Extract the (x, y) coordinate from the center of the cell holding the provided text.  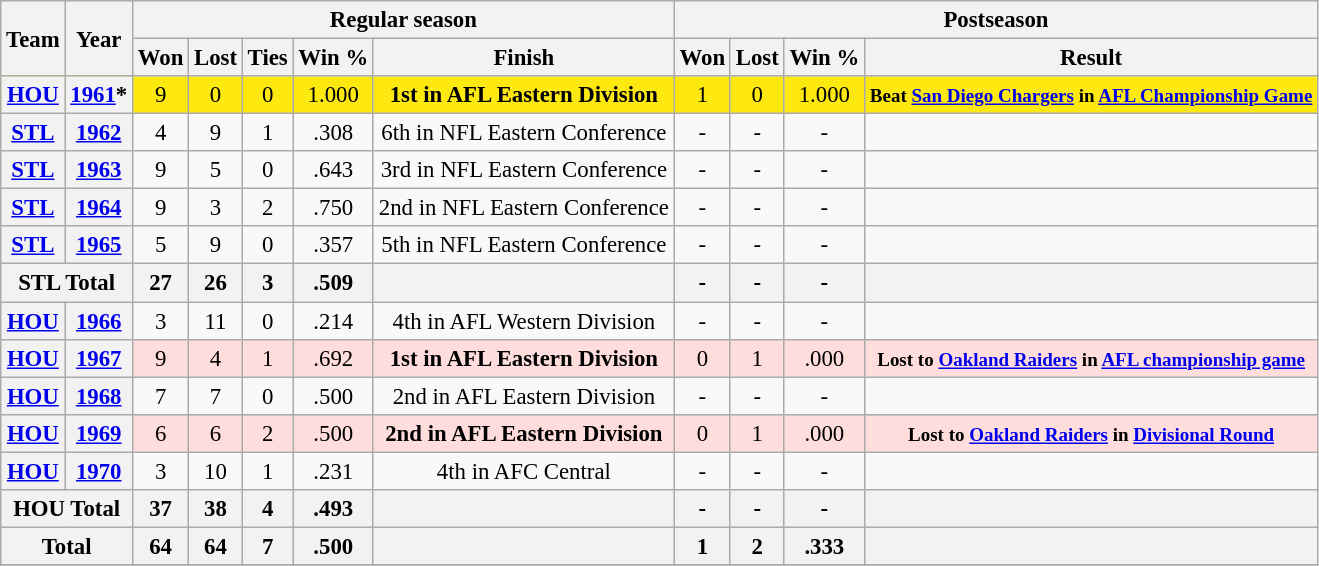
Regular season (403, 20)
1966 (99, 321)
.333 (824, 546)
2nd in NFL Eastern Conference (524, 208)
Postseason (996, 20)
.643 (333, 170)
1970 (99, 471)
.509 (333, 283)
3rd in NFL Eastern Conference (524, 170)
1964 (99, 208)
.357 (333, 245)
STL Total (67, 283)
5th in NFL Eastern Conference (524, 245)
.308 (333, 133)
4th in AFL Western Division (524, 321)
Year (99, 38)
1968 (99, 396)
HOU Total (67, 509)
.493 (333, 509)
1965 (99, 245)
6th in NFL Eastern Conference (524, 133)
38 (216, 509)
1961* (99, 95)
Ties (268, 58)
27 (160, 283)
1967 (99, 358)
1962 (99, 133)
Beat San Diego Chargers in AFL Championship Game (1092, 95)
.231 (333, 471)
Total (67, 546)
Finish (524, 58)
10 (216, 471)
1963 (99, 170)
.692 (333, 358)
4th in AFC Central (524, 471)
26 (216, 283)
Lost to Oakland Raiders in AFL championship game (1092, 358)
37 (160, 509)
Result (1092, 58)
Lost to Oakland Raiders in Divisional Round (1092, 433)
1969 (99, 433)
11 (216, 321)
Team (33, 38)
.750 (333, 208)
.214 (333, 321)
